Extract the (X, Y) coordinate from the center of the cell holding the provided text.  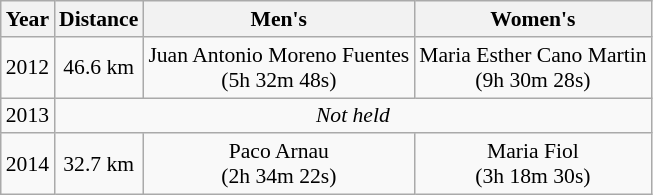
Not held (353, 116)
2012 (28, 68)
Women's (532, 19)
46.6 km (98, 68)
Year (28, 19)
32.7 km (98, 164)
Maria Esther Cano Martin (9h 30m 28s) (532, 68)
Paco Arnau(2h 34m 22s) (278, 164)
2013 (28, 116)
Juan Antonio Moreno Fuentes (5h 32m 48s) (278, 68)
Men's (278, 19)
Maria Fiol(3h 18m 30s) (532, 164)
Distance (98, 19)
2014 (28, 164)
